Capture the cell that displays the provided text and extract its [x, y] central coordinate. 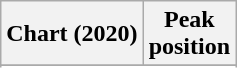
Peak position [189, 34]
Chart (2020) [72, 34]
